Pinpoint the cell where the given text exists, returning its [X, Y] midpoint coordinate. 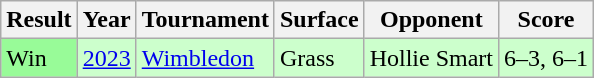
Surface [319, 20]
6–3, 6–1 [546, 58]
Result [39, 20]
Score [546, 20]
Opponent [431, 20]
Wimbledon [205, 58]
Tournament [205, 20]
Hollie Smart [431, 58]
Win [39, 58]
Grass [319, 58]
Year [106, 20]
2023 [106, 58]
